Search for the cell housing the specified text and yield its [x, y] center coordinate. 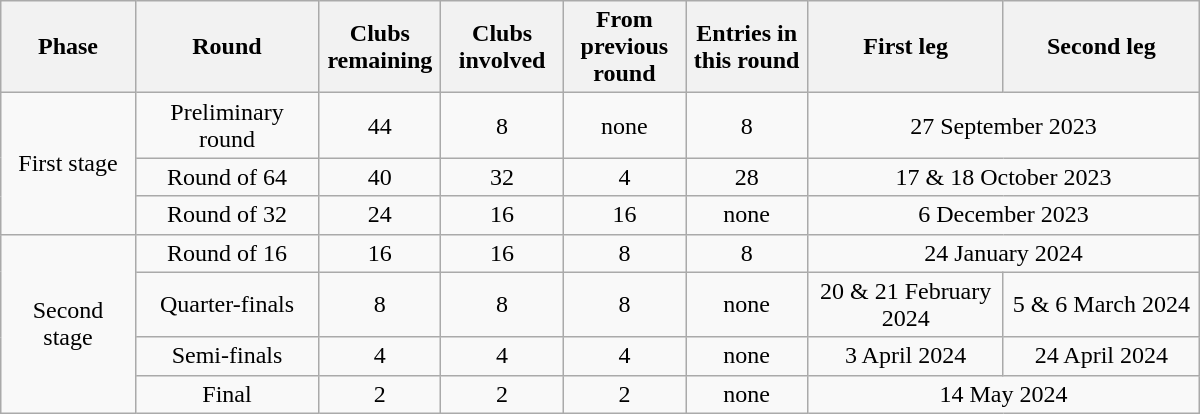
First stage [68, 164]
24 April 2024 [1101, 356]
Entries in this round [747, 47]
44 [380, 126]
27 September 2023 [1004, 126]
Semi-finals [226, 356]
Clubs involved [502, 47]
24 [380, 215]
17 & 18 October 2023 [1004, 177]
28 [747, 177]
32 [502, 177]
3 April 2024 [906, 356]
5 & 6 March 2024 [1101, 304]
From previous round [624, 47]
24 January 2024 [1004, 253]
Second stage [68, 324]
Round of 32 [226, 215]
Round [226, 47]
Final [226, 394]
Phase [68, 47]
Quarter-finals [226, 304]
6 December 2023 [1004, 215]
Round of 64 [226, 177]
Clubs remaining [380, 47]
Preliminary round [226, 126]
Round of 16 [226, 253]
First leg [906, 47]
40 [380, 177]
20 & 21 February 2024 [906, 304]
14 May 2024 [1004, 394]
Second leg [1101, 47]
